Search for the cell housing the specified text and yield its (x, y) center coordinate. 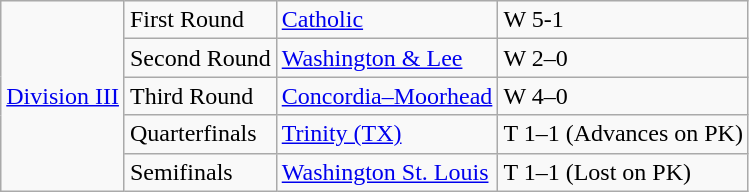
Third Round (200, 96)
W 5-1 (624, 20)
Concordia–Moorhead (387, 96)
Quarterfinals (200, 134)
T 1–1 (Advances on PK) (624, 134)
First Round (200, 20)
Trinity (TX) (387, 134)
Washington St. Louis (387, 172)
Division III (63, 96)
T 1–1 (Lost on PK) (624, 172)
W 4–0 (624, 96)
Washington & Lee (387, 58)
Semifinals (200, 172)
Catholic (387, 20)
W 2–0 (624, 58)
Second Round (200, 58)
